Find where the given text appears and provide that cell's center as [X, Y] coordinate. 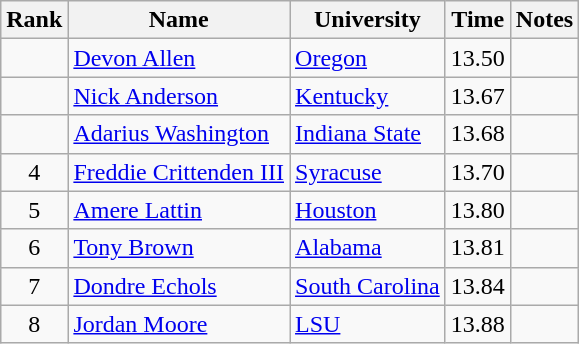
13.50 [478, 58]
Kentucky [368, 96]
Devon Allen [179, 58]
Oregon [368, 58]
8 [34, 324]
LSU [368, 324]
Adarius Washington [179, 134]
13.67 [478, 96]
Tony Brown [179, 248]
13.88 [478, 324]
5 [34, 210]
Freddie Crittenden III [179, 172]
Indiana State [368, 134]
Amere Lattin [179, 210]
Name [179, 20]
South Carolina [368, 286]
University [368, 20]
Nick Anderson [179, 96]
Notes [544, 20]
4 [34, 172]
Alabama [368, 248]
Dondre Echols [179, 286]
13.80 [478, 210]
7 [34, 286]
Rank [34, 20]
Houston [368, 210]
13.81 [478, 248]
6 [34, 248]
13.68 [478, 134]
13.84 [478, 286]
13.70 [478, 172]
Time [478, 20]
Syracuse [368, 172]
Jordan Moore [179, 324]
